Identify which cell holds the provided text, then report its [X, Y] central coordinate. 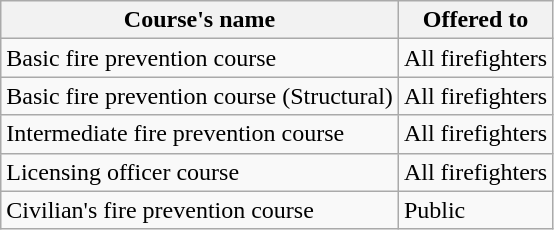
Basic fire prevention course (Structural) [200, 96]
Civilian's fire prevention course [200, 210]
Basic fire prevention course [200, 58]
Licensing officer course [200, 172]
Offered to [475, 20]
Intermediate fire prevention course [200, 134]
Public [475, 210]
Course's name [200, 20]
